Find where the given text appears and provide that cell's center as [X, Y] coordinate. 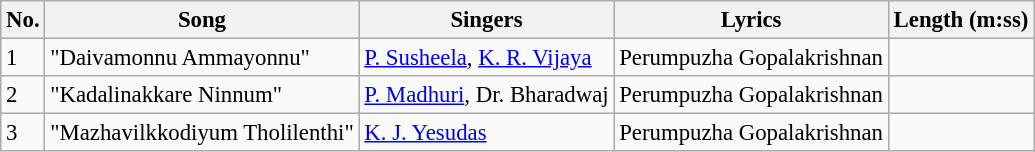
2 [23, 95]
P. Susheela, K. R. Vijaya [486, 58]
P. Madhuri, Dr. Bharadwaj [486, 95]
1 [23, 58]
Singers [486, 20]
Lyrics [751, 20]
K. J. Yesudas [486, 133]
Song [202, 20]
"Mazhavilkkodiyum Tholilenthi" [202, 133]
"Kadalinakkare Ninnum" [202, 95]
Length (m:ss) [960, 20]
3 [23, 133]
No. [23, 20]
"Daivamonnu Ammayonnu" [202, 58]
